Extract the (X, Y) coordinate from the center of the cell holding the provided text.  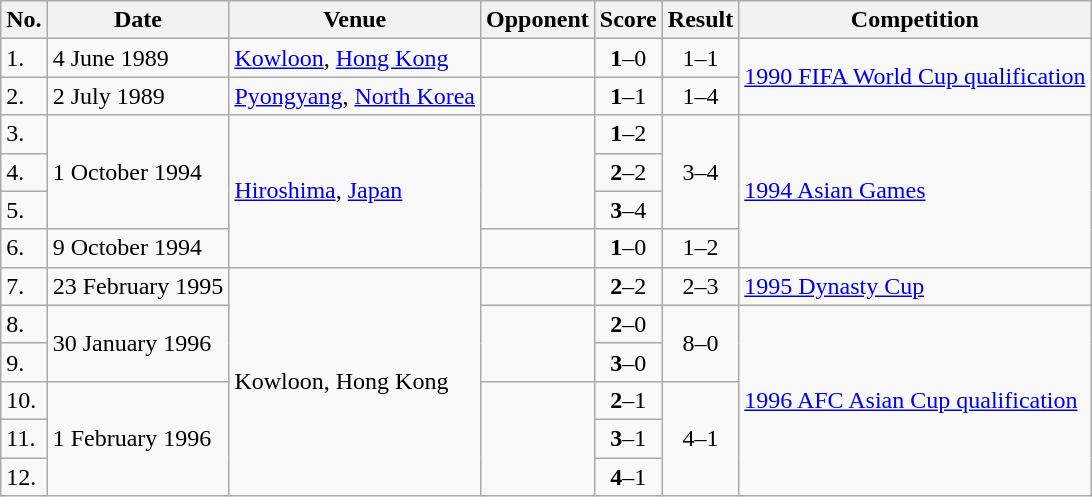
Pyongyang, North Korea (355, 96)
8. (24, 324)
1 February 1996 (138, 438)
Opponent (538, 20)
1990 FIFA World Cup qualification (915, 77)
30 January 1996 (138, 343)
9 October 1994 (138, 248)
23 February 1995 (138, 286)
4. (24, 172)
Venue (355, 20)
1–4 (700, 96)
3–1 (628, 438)
Score (628, 20)
12. (24, 477)
7. (24, 286)
9. (24, 362)
No. (24, 20)
5. (24, 210)
2–3 (700, 286)
2–1 (628, 400)
1994 Asian Games (915, 191)
11. (24, 438)
Hiroshima, Japan (355, 191)
3. (24, 134)
1 October 1994 (138, 172)
Result (700, 20)
3–0 (628, 362)
10. (24, 400)
1996 AFC Asian Cup qualification (915, 400)
2–0 (628, 324)
6. (24, 248)
1. (24, 58)
1995 Dynasty Cup (915, 286)
2 July 1989 (138, 96)
4 June 1989 (138, 58)
Date (138, 20)
8–0 (700, 343)
Competition (915, 20)
2. (24, 96)
